Pinpoint the cell where the given text exists, returning its [X, Y] midpoint coordinate. 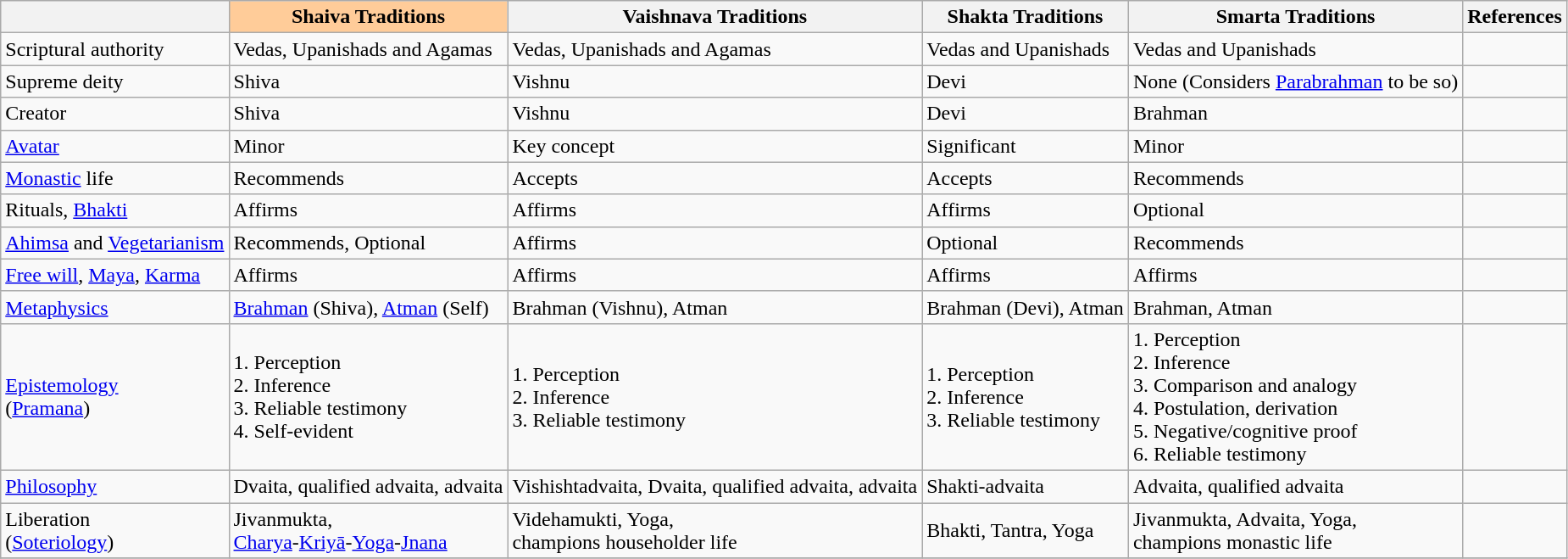
Advaita, qualified advaita [1295, 486]
Avatar [115, 146]
1. Perception2. Inference3. Reliable testimony4. Self-evident [368, 397]
Shaiva Traditions [368, 17]
Philosophy [115, 486]
Significant [1026, 146]
Ahimsa and Vegetarianism [115, 243]
Shakta Traditions [1026, 17]
Scriptural authority [115, 49]
Jivanmukta,Charya-Kriyā-Yoga-Jnana [368, 529]
Monastic life [115, 178]
References [1515, 17]
Liberation(Soteriology) [115, 529]
Videhamukti, Yoga,champions householder life [715, 529]
Recommends, Optional [368, 243]
Metaphysics [115, 307]
Epistemology(Pramana) [115, 397]
Supreme deity [115, 81]
Dvaita, qualified advaita, advaita [368, 486]
Creator [115, 114]
Vaishnava Traditions [715, 17]
1. Perception2. Inference3. Comparison and analogy4. Postulation, derivation5. Negative/cognitive proof6. Reliable testimony [1295, 397]
Shakti-advaita [1026, 486]
Bhakti, Tantra, Yoga [1026, 529]
Brahman (Shiva), Atman (Self) [368, 307]
Brahman, Atman [1295, 307]
Rituals, Bhakti [115, 210]
Jivanmukta, Advaita, Yoga,champions monastic life [1295, 529]
Brahman (Vishnu), Atman [715, 307]
Brahman (Devi), Atman [1026, 307]
Key concept [715, 146]
Vishishtadvaita, Dvaita, qualified advaita, advaita [715, 486]
Smarta Traditions [1295, 17]
None (Considers Parabrahman to be so) [1295, 81]
Free will, Maya, Karma [115, 275]
Brahman [1295, 114]
